Determine the [X, Y] coordinate at the center of the cell enclosing the given text.  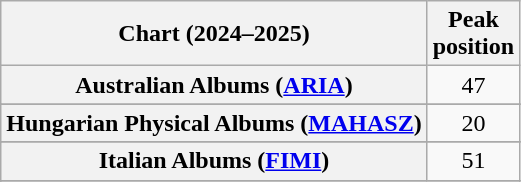
51 [473, 161]
20 [473, 123]
Australian Albums (ARIA) [214, 85]
Hungarian Physical Albums (MAHASZ) [214, 123]
47 [473, 85]
Peakposition [473, 34]
Chart (2024–2025) [214, 34]
Italian Albums (FIMI) [214, 161]
